From the cell containing the given text, extract its center point as (X, Y) coordinate. 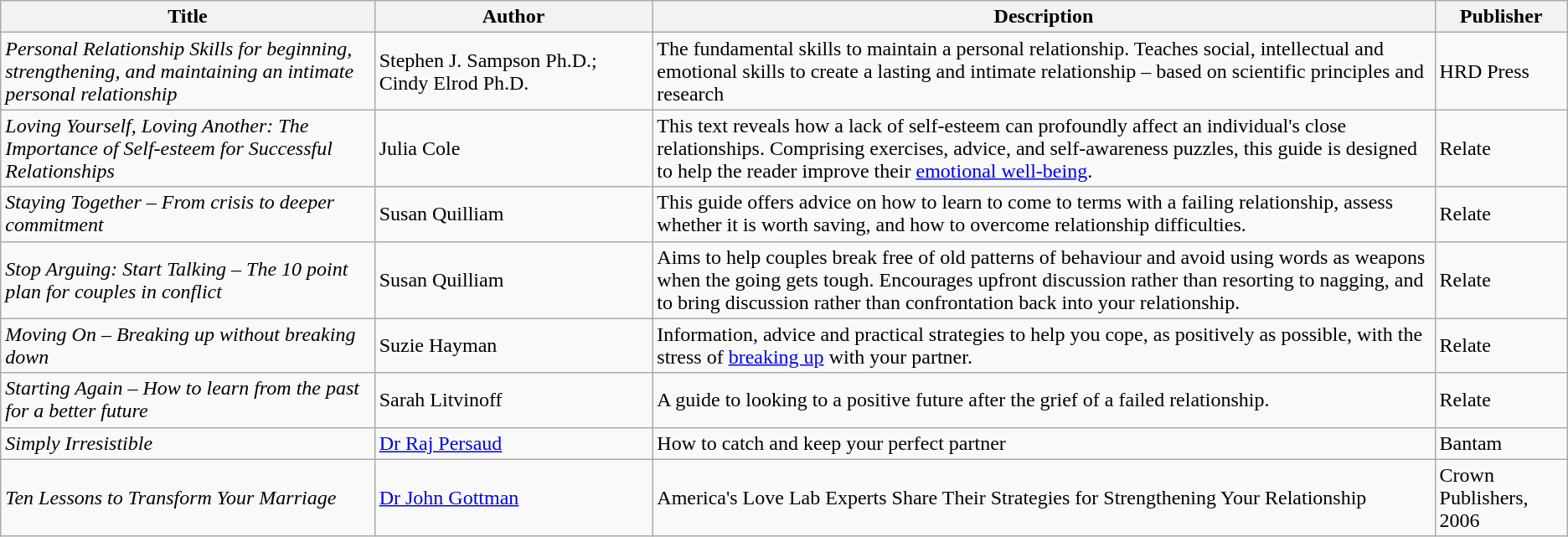
Title (188, 17)
Moving On – Breaking up without breaking down (188, 345)
Information, advice and practical strategies to help you cope, as positively as possible, with the stress of breaking up with your partner. (1044, 345)
Publisher (1501, 17)
Ten Lessons to Transform Your Marriage (188, 498)
How to catch and keep your perfect partner (1044, 443)
Crown Publishers, 2006 (1501, 498)
America's Love Lab Experts Share Their Strategies for Strengthening Your Relationship (1044, 498)
Sarah Litvinoff (513, 400)
Julia Cole (513, 148)
Staying Together – From crisis to deeper commitment (188, 214)
Personal Relationship Skills for beginning, strengthening, and maintaining an intimate personal relationship (188, 71)
Dr John Gottman (513, 498)
Stephen J. Sampson Ph.D.; Cindy Elrod Ph.D. (513, 71)
Author (513, 17)
Suzie Hayman (513, 345)
Dr Raj Persaud (513, 443)
Description (1044, 17)
A guide to looking to a positive future after the grief of a failed relationship. (1044, 400)
Stop Arguing: Start Talking – The 10 point plan for couples in conflict (188, 280)
Simply Irresistible (188, 443)
Bantam (1501, 443)
Starting Again – How to learn from the past for a better future (188, 400)
Loving Yourself, Loving Another: The Importance of Self-esteem for Successful Relationships (188, 148)
HRD Press (1501, 71)
